Locate the cell with the specified text and output its (X, Y) center coordinate. 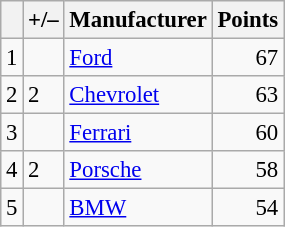
4 (12, 170)
BMW (138, 208)
3 (12, 133)
5 (12, 208)
Ferrari (138, 133)
63 (248, 95)
Ford (138, 58)
Manufacturer (138, 20)
54 (248, 208)
Porsche (138, 170)
Points (248, 20)
58 (248, 170)
60 (248, 133)
67 (248, 58)
1 (12, 58)
Chevrolet (138, 95)
+/– (44, 20)
